Return (X, Y) of the center of cell containing provided text 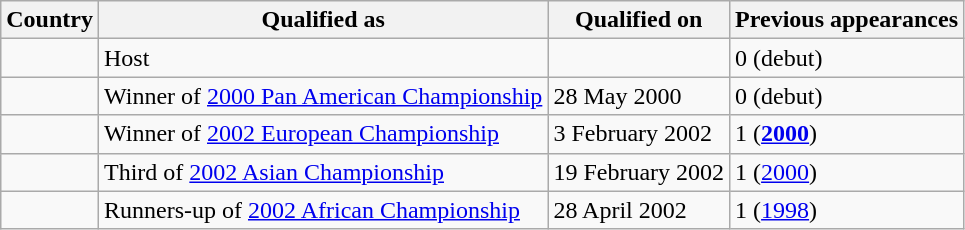
Country (50, 20)
Third of 2002 Asian Championship (322, 172)
Winner of 2000 Pan American Championship (322, 96)
28 April 2002 (639, 210)
1 (1998) (847, 210)
19 February 2002 (639, 172)
3 February 2002 (639, 134)
Runners-up of 2002 African Championship (322, 210)
Winner of 2002 European Championship (322, 134)
Previous appearances (847, 20)
Qualified on (639, 20)
Host (322, 58)
Qualified as (322, 20)
28 May 2000 (639, 96)
